Provide the (X, Y) coordinate of the cell's center where the given text is located.  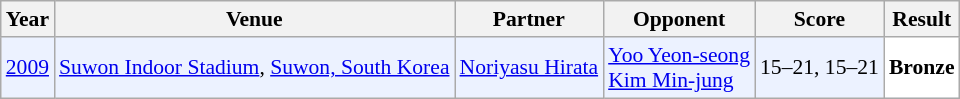
Suwon Indoor Stadium, Suwon, South Korea (254, 68)
Year (28, 19)
Score (820, 19)
Yoo Yeon-seong Kim Min-jung (679, 68)
15–21, 15–21 (820, 68)
2009 (28, 68)
Partner (530, 19)
Noriyasu Hirata (530, 68)
Bronze (922, 68)
Result (922, 19)
Opponent (679, 19)
Venue (254, 19)
